Return (x, y) of the center of cell containing provided text 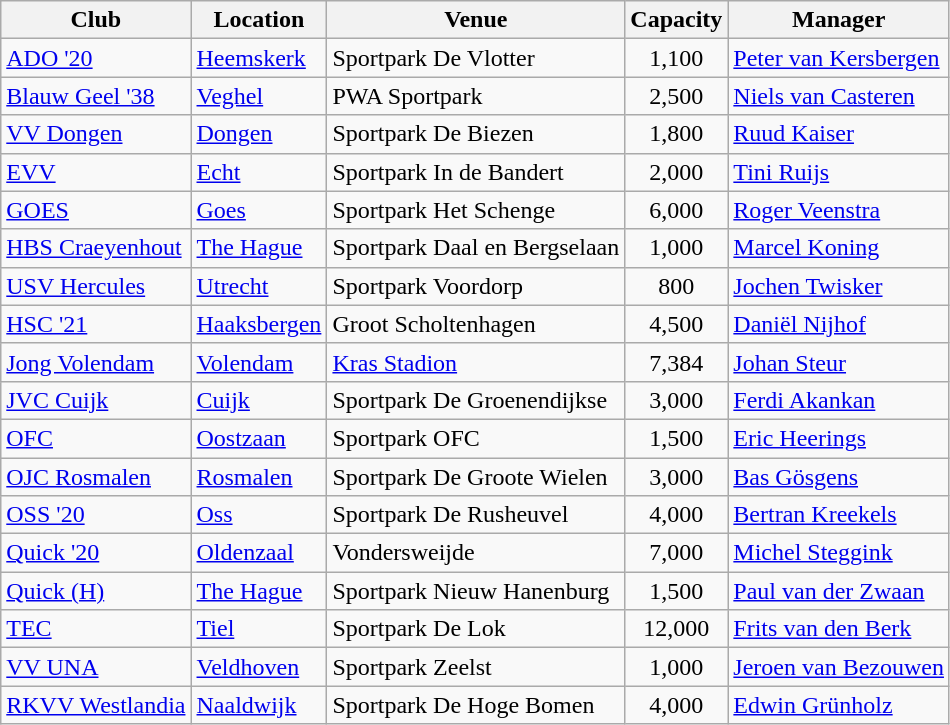
HBS Craeyenhout (96, 248)
Jochen Twisker (839, 286)
Bas Gösgens (839, 477)
Heemskerk (259, 58)
6,000 (676, 210)
Capacity (676, 20)
VV UNA (96, 667)
Johan Steur (839, 362)
Sportpark Nieuw Hanenburg (476, 591)
Manager (839, 20)
Sportpark In de Bandert (476, 172)
JVC Cuijk (96, 400)
Sportpark De Lok (476, 629)
Utrecht (259, 286)
PWA Sportpark (476, 96)
Jong Volendam (96, 362)
OJC Rosmalen (96, 477)
Peter van Kersbergen (839, 58)
1,800 (676, 134)
Veghel (259, 96)
2,000 (676, 172)
Quick '20 (96, 553)
7,000 (676, 553)
Blauw Geel '38 (96, 96)
Location (259, 20)
Jeroen van Bezouwen (839, 667)
OFC (96, 438)
Sportpark De Hoge Bomen (476, 705)
Sportpark Het Schenge (476, 210)
Oss (259, 515)
Eric Heerings (839, 438)
OSS '20 (96, 515)
Ruud Kaiser (839, 134)
Club (96, 20)
RKVV Westlandia (96, 705)
Dongen (259, 134)
Volendam (259, 362)
Sportpark De Groote Wielen (476, 477)
Haaksbergen (259, 324)
Ferdi Akankan (839, 400)
Cuijk (259, 400)
VV Dongen (96, 134)
Paul van der Zwaan (839, 591)
Marcel Koning (839, 248)
Sportpark Zeelst (476, 667)
GOES (96, 210)
2,500 (676, 96)
Niels van Casteren (839, 96)
USV Hercules (96, 286)
4,500 (676, 324)
Sportpark De Vlotter (476, 58)
Sportpark De Rusheuvel (476, 515)
Rosmalen (259, 477)
Tiel (259, 629)
12,000 (676, 629)
Oldenzaal (259, 553)
Venue (476, 20)
Groot Scholtenhagen (476, 324)
800 (676, 286)
Sportpark OFC (476, 438)
Tini Ruijs (839, 172)
Naaldwijk (259, 705)
Sportpark Daal en Bergselaan (476, 248)
TEC (96, 629)
Frits van den Berk (839, 629)
Vondersweijde (476, 553)
Veldhoven (259, 667)
Sportpark Voordorp (476, 286)
Echt (259, 172)
EVV (96, 172)
Kras Stadion (476, 362)
Michel Steggink (839, 553)
Goes (259, 210)
HSC '21 (96, 324)
Bertran Kreekels (839, 515)
Roger Veenstra (839, 210)
Sportpark De Groenendijkse (476, 400)
7,384 (676, 362)
Sportpark De Biezen (476, 134)
Oostzaan (259, 438)
Edwin Grünholz (839, 705)
Quick (H) (96, 591)
Daniël Nijhof (839, 324)
ADO '20 (96, 58)
1,100 (676, 58)
